Locate the cell with the specified text and output its (X, Y) center coordinate. 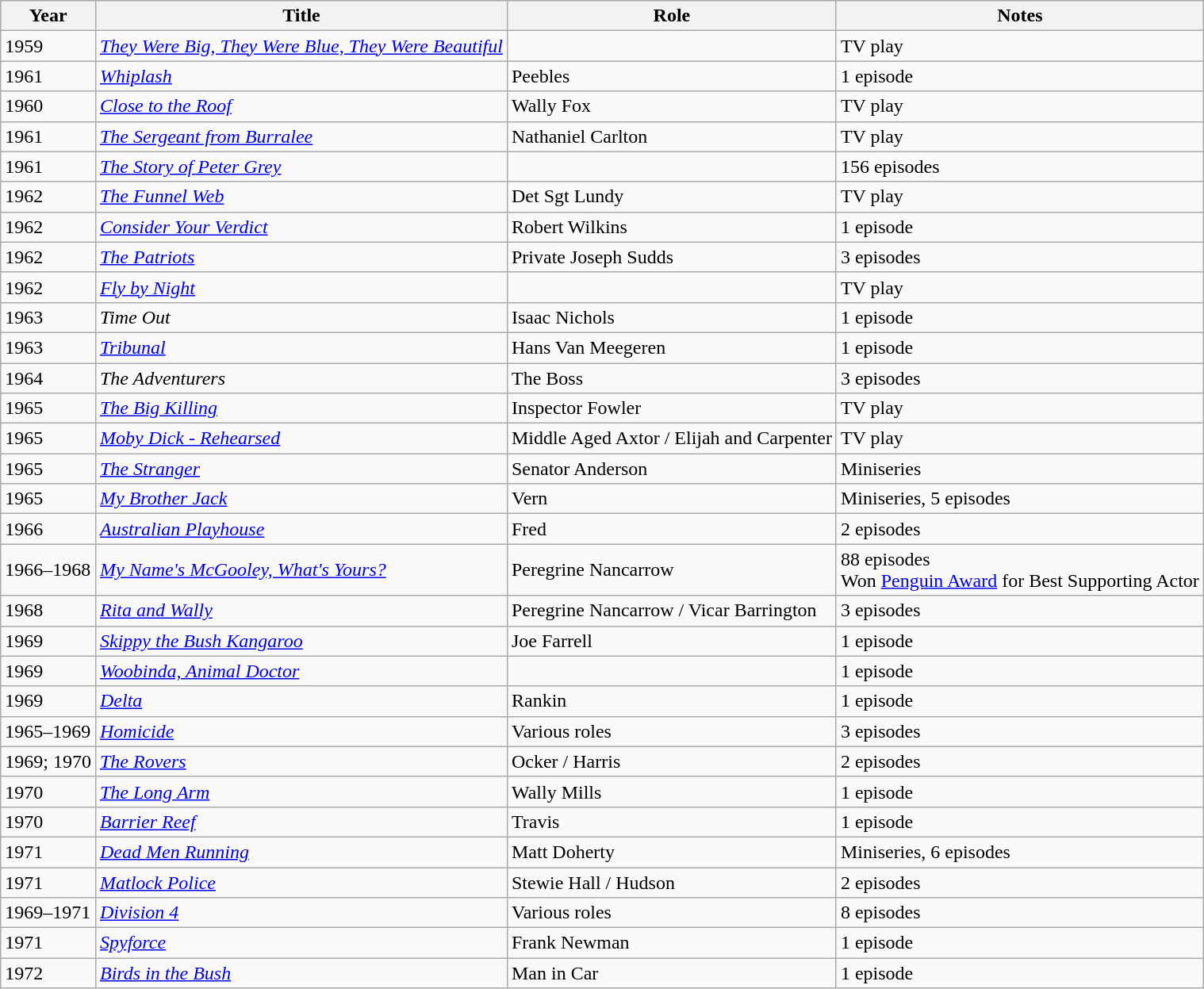
Peregrine Nancarrow / Vicar Barrington (671, 611)
Birds in the Bush (301, 973)
Nathaniel Carlton (671, 136)
Inspector Fowler (671, 408)
Joe Farrell (671, 641)
My Brother Jack (301, 499)
1960 (48, 106)
My Name's McGooley, What's Yours? (301, 569)
The Adventurers (301, 378)
1964 (48, 378)
Fly by Night (301, 287)
1972 (48, 973)
156 episodes (1020, 167)
Senator Anderson (671, 469)
The Stranger (301, 469)
1969; 1970 (48, 761)
Middle Aged Axtor / Elijah and Carpenter (671, 439)
Hans Van Meegeren (671, 347)
Australian Playhouse (301, 529)
Miniseries (1020, 469)
The Big Killing (301, 408)
1966–1968 (48, 569)
Notes (1020, 16)
Barrier Reef (301, 822)
1959 (48, 46)
Private Joseph Sudds (671, 257)
1965–1969 (48, 731)
Man in Car (671, 973)
Ocker / Harris (671, 761)
Title (301, 16)
The Rovers (301, 761)
Skippy the Bush Kangaroo (301, 641)
Delta (301, 701)
1968 (48, 611)
Peebles (671, 76)
Fred (671, 529)
The Sergeant from Burralee (301, 136)
Time Out (301, 317)
The Funnel Web (301, 197)
Close to the Roof (301, 106)
Det Sgt Lundy (671, 197)
Spyforce (301, 943)
Travis (671, 822)
Consider Your Verdict (301, 227)
Whiplash (301, 76)
88 episodesWon Penguin Award for Best Supporting Actor (1020, 569)
Role (671, 16)
Dead Men Running (301, 852)
The Boss (671, 378)
8 episodes (1020, 913)
Matlock Police (301, 883)
Rita and Wally (301, 611)
Miniseries, 6 episodes (1020, 852)
Woobinda, Animal Doctor (301, 671)
Frank Newman (671, 943)
Moby Dick - Rehearsed (301, 439)
The Long Arm (301, 792)
Wally Fox (671, 106)
Homicide (301, 731)
Robert Wilkins (671, 227)
Stewie Hall / Hudson (671, 883)
Division 4 (301, 913)
Tribunal (301, 347)
Isaac Nichols (671, 317)
The Patriots (301, 257)
The Story of Peter Grey (301, 167)
Miniseries, 5 episodes (1020, 499)
1969–1971 (48, 913)
1966 (48, 529)
Vern (671, 499)
Peregrine Nancarrow (671, 569)
Year (48, 16)
Matt Doherty (671, 852)
Wally Mills (671, 792)
Rankin (671, 701)
They Were Big, They Were Blue, They Were Beautiful (301, 46)
